Identify which cell holds the provided text, then report its [X, Y] central coordinate. 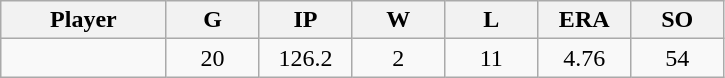
126.2 [306, 58]
G [212, 20]
W [398, 20]
SO [678, 20]
11 [492, 58]
2 [398, 58]
Player [84, 20]
ERA [584, 20]
20 [212, 58]
IP [306, 20]
4.76 [584, 58]
54 [678, 58]
L [492, 20]
